Detect which cell encompasses the target text, then output its [X, Y] center coordinate. 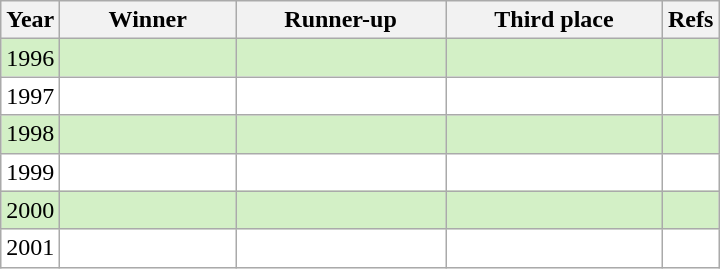
1997 [30, 96]
2000 [30, 210]
Refs [690, 20]
Year [30, 20]
2001 [30, 248]
1996 [30, 58]
1998 [30, 134]
1999 [30, 172]
Third place [554, 20]
Runner-up [341, 20]
Winner [148, 20]
